Extract the (X, Y) coordinate from the center of the cell holding the provided text.  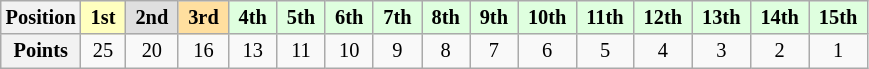
8 (446, 51)
10th (547, 17)
15th (838, 17)
2 (779, 51)
9 (397, 51)
25 (104, 51)
1 (838, 51)
1st (104, 17)
6 (547, 51)
20 (152, 51)
13th (721, 17)
10 (349, 51)
7th (397, 17)
2nd (152, 17)
12th (663, 17)
7 (494, 51)
4th (253, 17)
4 (663, 51)
11th (604, 17)
14th (779, 17)
Points (41, 51)
11 (301, 51)
5th (301, 17)
3rd (203, 17)
16 (203, 51)
8th (446, 17)
13 (253, 51)
6th (349, 17)
Position (41, 17)
3 (721, 51)
9th (494, 17)
5 (604, 51)
